Find where the given text appears and provide that cell's center as (x, y) coordinate. 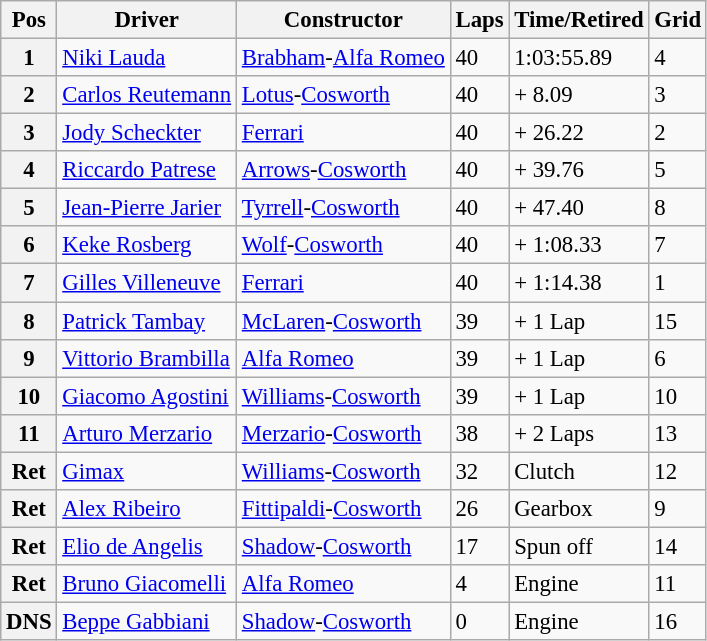
Niki Lauda (147, 58)
32 (480, 471)
Riccardo Patrese (147, 170)
16 (678, 621)
Vittorio Brambilla (147, 358)
Jean-Pierre Jarier (147, 208)
14 (678, 546)
Giacomo Agostini (147, 396)
McLaren-Cosworth (343, 321)
Clutch (579, 471)
DNS (29, 621)
Merzario-Cosworth (343, 433)
Spun off (579, 546)
Alex Ribeiro (147, 509)
Arturo Merzario (147, 433)
Gimax (147, 471)
+ 2 Laps (579, 433)
Grid (678, 20)
Elio de Angelis (147, 546)
+ 26.22 (579, 133)
17 (480, 546)
Driver (147, 20)
Bruno Giacomelli (147, 584)
12 (678, 471)
1:03:55.89 (579, 58)
+ 1:14.38 (579, 283)
Gilles Villeneuve (147, 283)
26 (480, 509)
+ 8.09 (579, 95)
Keke Rosberg (147, 245)
+ 39.76 (579, 170)
Brabham-Alfa Romeo (343, 58)
Pos (29, 20)
38 (480, 433)
0 (480, 621)
+ 1:08.33 (579, 245)
Jody Scheckter (147, 133)
Time/Retired (579, 20)
Lotus-Cosworth (343, 95)
Tyrrell-Cosworth (343, 208)
Laps (480, 20)
Wolf-Cosworth (343, 245)
Gearbox (579, 509)
Patrick Tambay (147, 321)
Arrows-Cosworth (343, 170)
+ 47.40 (579, 208)
13 (678, 433)
Constructor (343, 20)
Fittipaldi-Cosworth (343, 509)
Beppe Gabbiani (147, 621)
Carlos Reutemann (147, 95)
15 (678, 321)
